Capture the cell that displays the provided text and extract its [X, Y] central coordinate. 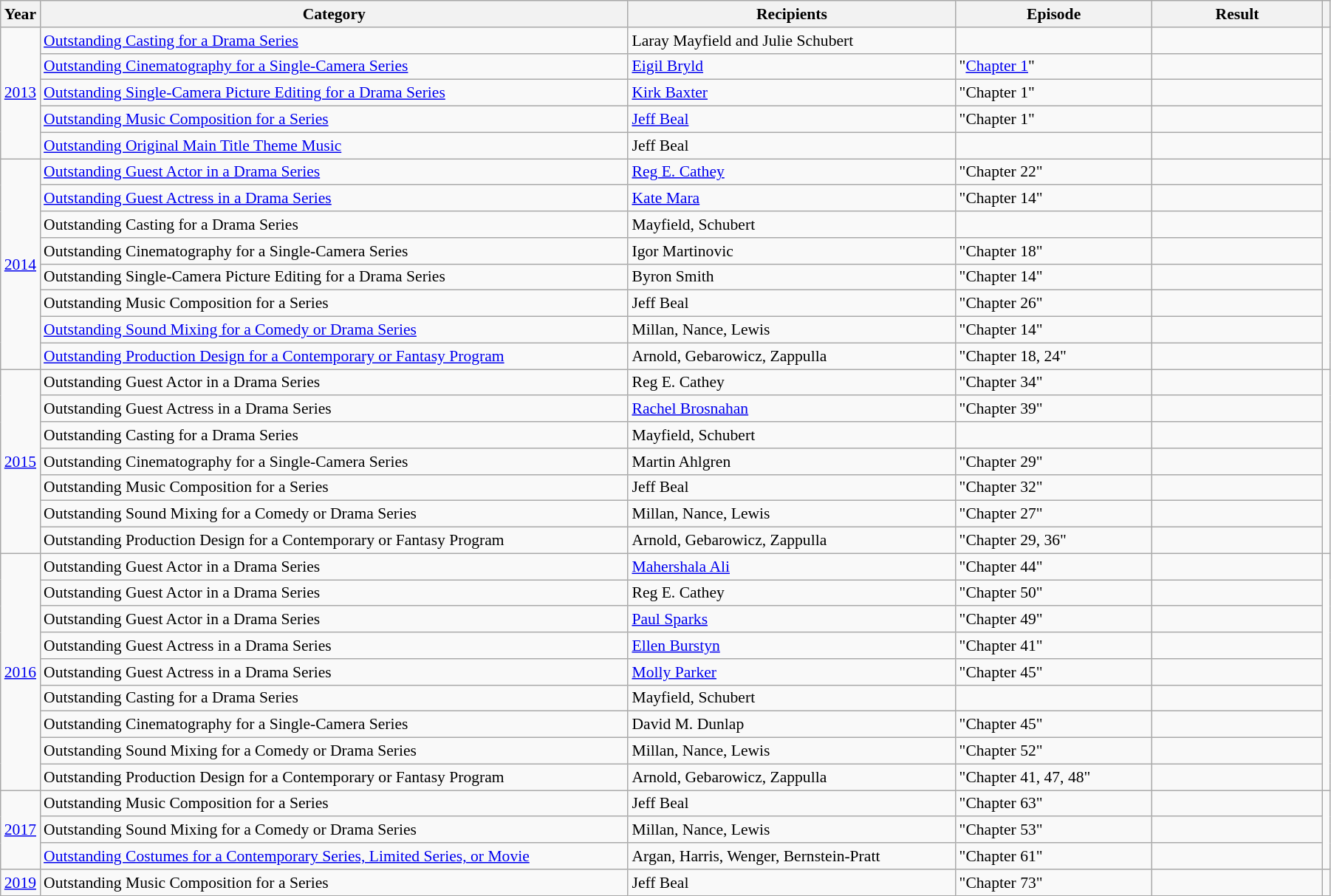
2013 [21, 93]
Recipients [792, 14]
Kirk Baxter [792, 93]
"Chapter 27" [1054, 514]
Paul Sparks [792, 620]
2015 [21, 461]
David M. Dunlap [792, 725]
"Chapter 29, 36" [1054, 541]
Episode [1054, 14]
"Chapter 29" [1054, 462]
Byron Smith [792, 277]
"Chapter 52" [1054, 751]
"Chapter 49" [1054, 620]
Result [1238, 14]
Martin Ahlgren [792, 462]
"Chapter 41, 47, 48" [1054, 777]
Ellen Burstyn [792, 646]
"Chapter 41" [1054, 646]
"Chapter 18, 24" [1054, 356]
Argan, Harris, Wenger, Bernstein-Pratt [792, 856]
Rachel Brosnahan [792, 409]
"Chapter 34" [1054, 383]
2019 [21, 883]
"Chapter 44" [1054, 567]
"Chapter 32" [1054, 488]
Year [21, 14]
Laray Mayfield and Julie Schubert [792, 41]
Eigil Bryld [792, 66]
Outstanding Original Main Title Theme Music [334, 146]
"Chapter 39" [1054, 409]
"Chapter 53" [1054, 830]
"Chapter 22" [1054, 172]
Igor Martinovic [792, 251]
"Chapter 73" [1054, 883]
"Chapter 61" [1054, 856]
"Chapter 26" [1054, 304]
Mahershala Ali [792, 567]
Outstanding Costumes for a Contemporary Series, Limited Series, or Movie [334, 856]
2016 [21, 672]
Kate Mara [792, 199]
"Chapter 63" [1054, 804]
"Chapter 50" [1054, 593]
2014 [21, 264]
Molly Parker [792, 672]
2017 [21, 830]
Category [334, 14]
"Chapter 18" [1054, 251]
